Locate the cell with the specified text and output its [X, Y] center coordinate. 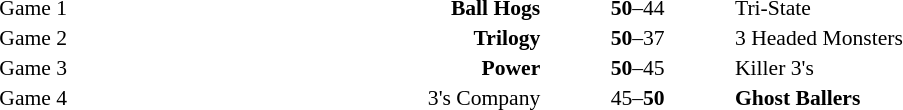
50–37 [638, 38]
50–45 [638, 68]
Trilogy [306, 38]
Power [306, 68]
